Find where the given text appears and provide that cell's center as (X, Y) coordinate. 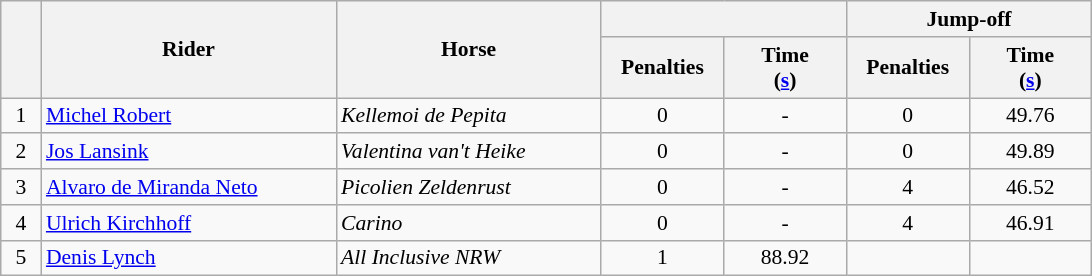
Denis Lynch (188, 258)
Horse (468, 50)
Jos Lansink (188, 152)
Ulrich Kirchhoff (188, 223)
46.52 (1030, 187)
46.91 (1030, 223)
Alvaro de Miranda Neto (188, 187)
Michel Robert (188, 116)
49.76 (1030, 116)
Kellemoi de Pepita (468, 116)
49.89 (1030, 152)
Jump-off (968, 19)
All Inclusive NRW (468, 258)
Rider (188, 50)
Picolien Zeldenrust (468, 187)
Carino (468, 223)
3 (21, 187)
2 (21, 152)
5 (21, 258)
88.92 (786, 258)
Valentina van't Heike (468, 152)
